Extract the (X, Y) coordinate from the center of the cell holding the provided text.  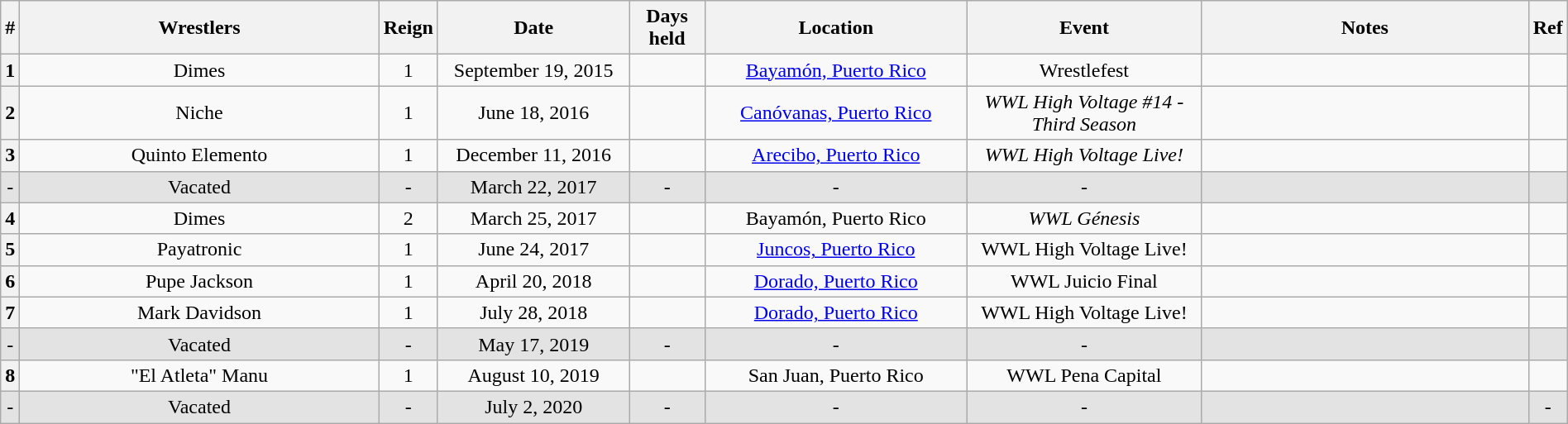
Quinto Elemento (199, 155)
March 22, 2017 (533, 187)
Location (835, 28)
July 28, 2018 (533, 312)
September 19, 2015 (533, 70)
June 18, 2016 (533, 112)
July 2, 2020 (533, 407)
Payatronic (199, 250)
WWL Pena Capital (1083, 375)
June 24, 2017 (533, 250)
"El Atleta" Manu (199, 375)
Juncos, Puerto Rico (835, 250)
WWL Génesis (1083, 218)
Ref (1548, 28)
WWL Juicio Final (1083, 281)
WWL High Voltage #14 - Third Season (1083, 112)
4 (10, 218)
3 (10, 155)
Wrestlefest (1083, 70)
# (10, 28)
Notes (1365, 28)
Wrestlers (199, 28)
Arecibo, Puerto Rico (835, 155)
Mark Davidson (199, 312)
August 10, 2019 (533, 375)
Daysheld (667, 28)
Event (1083, 28)
Niche (199, 112)
5 (10, 250)
6 (10, 281)
Date (533, 28)
7 (10, 312)
Pupe Jackson (199, 281)
April 20, 2018 (533, 281)
December 11, 2016 (533, 155)
Reign (409, 28)
San Juan, Puerto Rico (835, 375)
Canóvanas, Puerto Rico (835, 112)
8 (10, 375)
May 17, 2019 (533, 344)
March 25, 2017 (533, 218)
